For the text-containing cell, return its midpoint in (x, y) coordinate format. 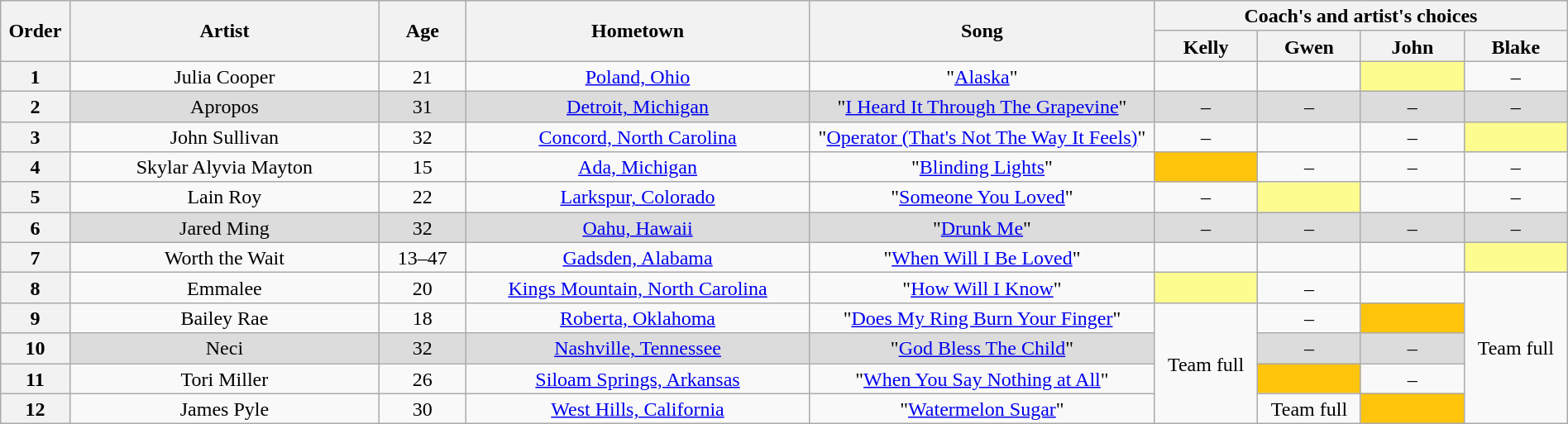
Jared Ming (225, 228)
"Someone You Loved" (982, 197)
Tori Miller (225, 379)
Age (423, 31)
"When Will I Be Loved" (982, 258)
Kings Mountain, North Carolina (638, 288)
"Drunk Me" (982, 228)
8 (35, 288)
10 (35, 349)
1 (35, 76)
"How Will I Know" (982, 288)
20 (423, 288)
John (1413, 46)
4 (35, 167)
3 (35, 137)
Siloam Springs, Arkansas (638, 379)
"God Bless The Child" (982, 349)
Artist (225, 31)
Kelly (1206, 46)
13–47 (423, 258)
Ada, Michigan (638, 167)
Concord, North Carolina (638, 137)
Nashville, Tennessee (638, 349)
2 (35, 106)
Neci (225, 349)
"Alaska" (982, 76)
21 (423, 76)
31 (423, 106)
Skylar Alyvia Mayton (225, 167)
Gadsden, Alabama (638, 258)
Song (982, 31)
Poland, Ohio (638, 76)
30 (423, 408)
Emmalee (225, 288)
Larkspur, Colorado (638, 197)
26 (423, 379)
7 (35, 258)
Gwen (1310, 46)
"Operator (That's Not The Way It Feels)" (982, 137)
Lain Roy (225, 197)
12 (35, 408)
"I Heard It Through The Grapevine" (982, 106)
Oahu, Hawaii (638, 228)
Apropos (225, 106)
"Watermelon Sugar" (982, 408)
West Hills, California (638, 408)
John Sullivan (225, 137)
15 (423, 167)
"When You Say Nothing at All" (982, 379)
6 (35, 228)
"Does My Ring Burn Your Finger" (982, 317)
James Pyle (225, 408)
Roberta, Oklahoma (638, 317)
"Blinding Lights" (982, 167)
Worth the Wait (225, 258)
Coach's and artist's choices (1361, 17)
22 (423, 197)
Order (35, 31)
18 (423, 317)
Hometown (638, 31)
Bailey Rae (225, 317)
Detroit, Michigan (638, 106)
5 (35, 197)
9 (35, 317)
Blake (1515, 46)
Julia Cooper (225, 76)
11 (35, 379)
